Determine the (x, y) coordinate at the center of the cell enclosing the given text.  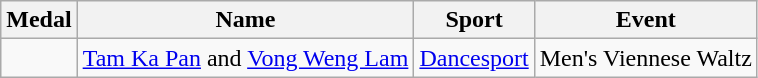
Dancesport (474, 58)
Sport (474, 20)
Tam Ka Pan and Vong Weng Lam (246, 58)
Event (646, 20)
Medal (39, 20)
Men's Viennese Waltz (646, 58)
Name (246, 20)
